Return [x, y] of the center of cell containing provided text 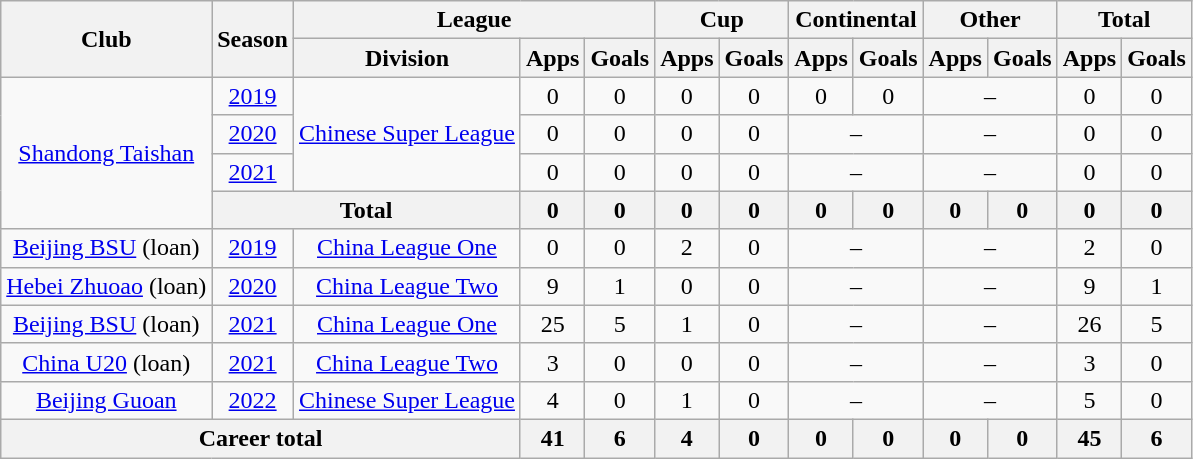
Division [406, 58]
25 [552, 324]
Continental [856, 20]
26 [1089, 324]
Beijing Guoan [106, 400]
41 [552, 438]
Shandong Taishan [106, 153]
2022 [253, 400]
Career total [261, 438]
Other [990, 20]
Cup [722, 20]
China U20 (loan) [106, 362]
Hebei Zhuoao (loan) [106, 286]
Season [253, 39]
Club [106, 39]
League [474, 20]
45 [1089, 438]
